Capture the cell that displays the provided text and extract its [X, Y] central coordinate. 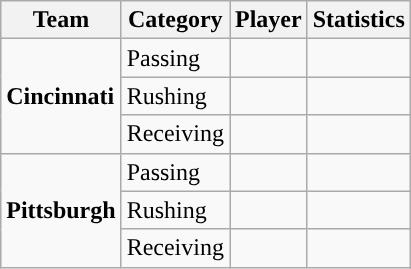
Player [269, 20]
Statistics [358, 20]
Team [61, 20]
Pittsburgh [61, 210]
Category [175, 20]
Cincinnati [61, 96]
